Search for the cell housing the specified text and yield its (X, Y) center coordinate. 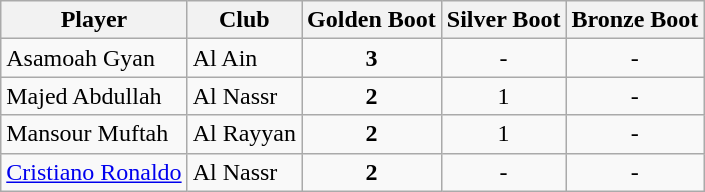
Al Ain (244, 58)
Cristiano Ronaldo (94, 172)
Club (244, 20)
Majed Abdullah (94, 96)
Asamoah Gyan (94, 58)
Player (94, 20)
Mansour Muftah (94, 134)
Al Rayyan (244, 134)
Silver Boot (504, 20)
3 (372, 58)
Bronze Boot (635, 20)
Golden Boot (372, 20)
